Capture the cell that displays the provided text and extract its (X, Y) central coordinate. 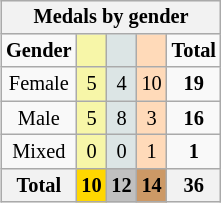
14 (152, 185)
19 (194, 84)
Male (38, 118)
Female (38, 84)
36 (194, 185)
Mixed (38, 152)
4 (122, 84)
16 (194, 118)
3 (152, 118)
Gender (38, 51)
8 (122, 118)
12 (122, 185)
Medals by gender (111, 17)
